Return the (X, Y) coordinate for the center point of the cell that contains the specified text.  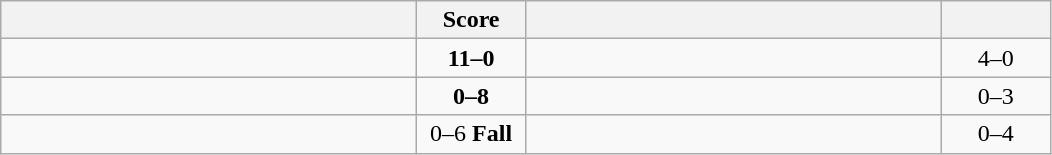
0–8 (472, 96)
0–6 Fall (472, 134)
0–4 (996, 134)
11–0 (472, 58)
0–3 (996, 96)
Score (472, 20)
4–0 (996, 58)
